Return (X, Y) of the center of cell containing provided text 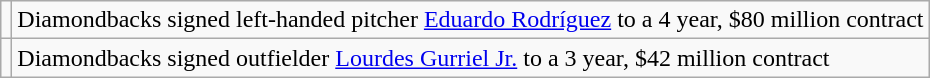
Diamondbacks signed outfielder Lourdes Gurriel Jr. to a 3 year, $42 million contract (470, 58)
Diamondbacks signed left-handed pitcher Eduardo Rodríguez to a 4 year, $80 million contract (470, 20)
